Return the [x, y] coordinate for the center point of the cell that contains the specified text.  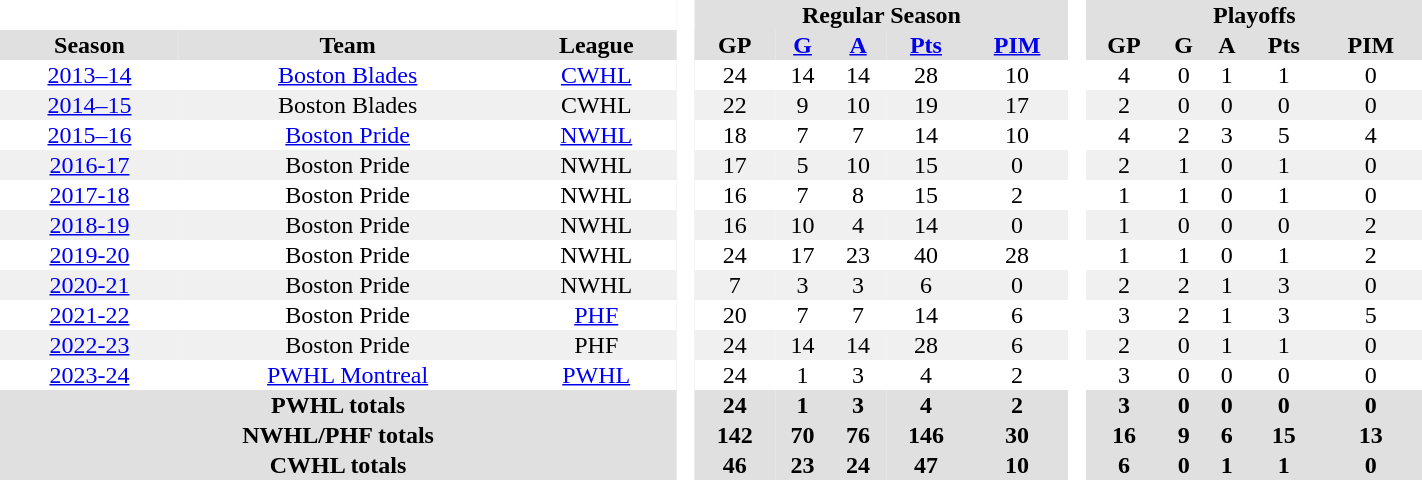
13 [1371, 435]
2017-18 [90, 195]
2022-23 [90, 345]
18 [735, 135]
76 [858, 435]
PWHL totals [338, 405]
Team [348, 45]
22 [735, 105]
2016-17 [90, 165]
2013–14 [90, 75]
2023-24 [90, 375]
146 [926, 435]
League [596, 45]
2015–16 [90, 135]
Regular Season [882, 15]
20 [735, 315]
CWHL totals [338, 465]
NWHL/PHF totals [338, 435]
19 [926, 105]
2018-19 [90, 225]
47 [926, 465]
Season [90, 45]
2020-21 [90, 285]
2019-20 [90, 255]
142 [735, 435]
2021-22 [90, 315]
70 [803, 435]
PWHL Montreal [348, 375]
46 [735, 465]
8 [858, 195]
2014–15 [90, 105]
40 [926, 255]
Playoffs [1254, 15]
PWHL [596, 375]
30 [1017, 435]
